Identify which cell holds the provided text, then report its (x, y) central coordinate. 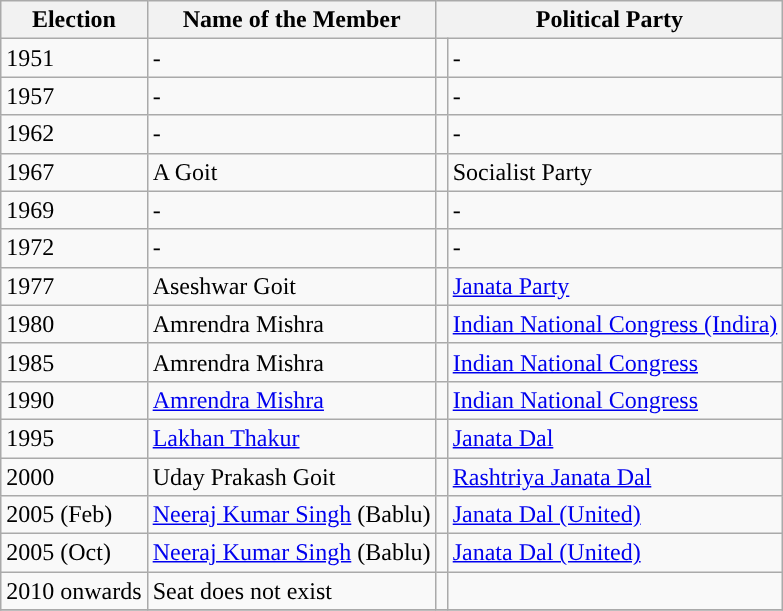
Uday Prakash Goit (292, 477)
Political Party (610, 20)
Aseshwar Goit (292, 286)
2010 onwards (74, 591)
1990 (74, 400)
A Goit (292, 172)
2005 (Feb) (74, 515)
Janata Party (615, 286)
1962 (74, 134)
Rashtriya Janata Dal (615, 477)
1969 (74, 210)
Janata Dal (615, 438)
Name of the Member (292, 20)
2000 (74, 477)
1995 (74, 438)
1980 (74, 324)
Lakhan Thakur (292, 438)
2005 (Oct) (74, 553)
1977 (74, 286)
Election (74, 20)
1967 (74, 172)
1951 (74, 58)
1972 (74, 248)
1957 (74, 96)
Seat does not exist (292, 591)
Socialist Party (615, 172)
Indian National Congress (Indira) (615, 324)
1985 (74, 362)
